Locate the cell with the specified text and output its (x, y) center coordinate. 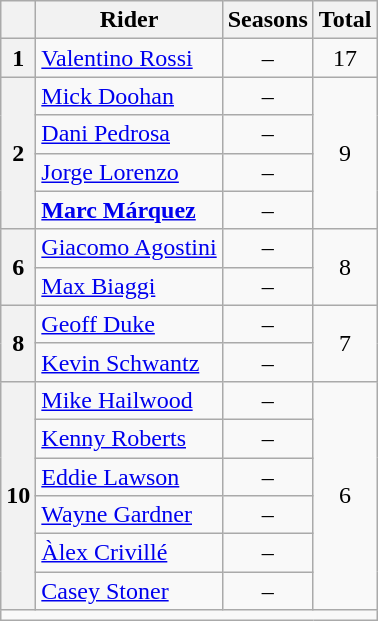
Àlex Crivillé (129, 553)
Kevin Schwantz (129, 362)
Seasons (268, 20)
Total (345, 20)
Eddie Lawson (129, 477)
2 (18, 153)
9 (345, 153)
Max Biaggi (129, 286)
7 (345, 343)
10 (18, 495)
Marc Márquez (129, 210)
1 (18, 58)
Mike Hailwood (129, 400)
Geoff Duke (129, 324)
Wayne Gardner (129, 515)
17 (345, 58)
Valentino Rossi (129, 58)
Mick Doohan (129, 96)
Casey Stoner (129, 591)
Dani Pedrosa (129, 134)
Jorge Lorenzo (129, 172)
Kenny Roberts (129, 438)
Giacomo Agostini (129, 248)
Rider (129, 20)
